Output the (x, y) coordinate of the center of the cell containing the given text.  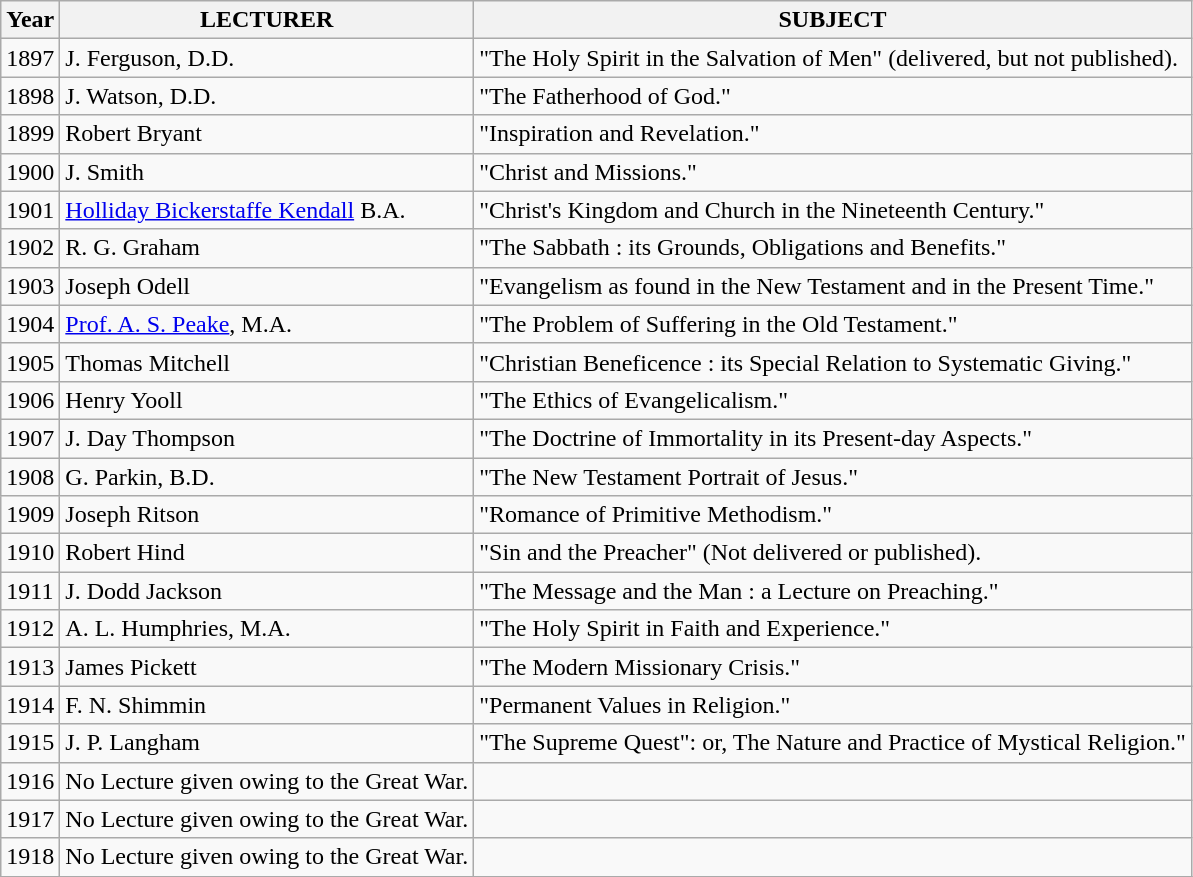
Joseph Odell (267, 286)
J. P. Langham (267, 743)
1914 (30, 705)
"Evangelism as found in the New Testament and in the Present Time." (833, 286)
1909 (30, 515)
1900 (30, 172)
J. Watson, D.D. (267, 96)
Henry Yooll (267, 400)
1904 (30, 324)
J. Dodd Jackson (267, 591)
"The Doctrine of Immortality in its Present-day Aspects." (833, 438)
1903 (30, 286)
"The Holy Spirit in the Salvation of Men" (delivered, but not published). (833, 58)
"The Modern Missionary Crisis." (833, 667)
"Permanent Values in Religion." (833, 705)
Year (30, 20)
Joseph Ritson (267, 515)
Robert Bryant (267, 134)
Prof. A. S. Peake, M.A. (267, 324)
1915 (30, 743)
1910 (30, 553)
1906 (30, 400)
"The Message and the Man : a Lecture on Preaching." (833, 591)
SUBJECT (833, 20)
J. Day Thompson (267, 438)
1911 (30, 591)
A. L. Humphries, M.A. (267, 629)
"The Problem of Suffering in the Old Testament." (833, 324)
"Romance of Primitive Methodism." (833, 515)
R. G. Graham (267, 248)
Thomas Mitchell (267, 362)
Robert Hind (267, 553)
"Christ and Missions." (833, 172)
1899 (30, 134)
1907 (30, 438)
James Pickett (267, 667)
"The Holy Spirit in Faith and Experience." (833, 629)
"Christian Beneficence : its Special Relation to Systematic Giving." (833, 362)
1908 (30, 477)
J. Smith (267, 172)
1913 (30, 667)
1916 (30, 781)
Holliday Bickerstaffe Kendall B.A. (267, 210)
"The Ethics of Evangelicalism." (833, 400)
1917 (30, 819)
1918 (30, 857)
1902 (30, 248)
"The New Testament Portrait of Jesus." (833, 477)
J. Ferguson, D.D. (267, 58)
1905 (30, 362)
LECTURER (267, 20)
"Inspiration and Revelation." (833, 134)
F. N. Shimmin (267, 705)
"Sin and the Preacher" (Not delivered or published). (833, 553)
1901 (30, 210)
1912 (30, 629)
1898 (30, 96)
1897 (30, 58)
"The Sabbath : its Grounds, Obligations and Benefits." (833, 248)
"Christ's Kingdom and Church in the Nineteenth Century." (833, 210)
G. Parkin, B.D. (267, 477)
"The Fatherhood of God." (833, 96)
"The Supreme Quest": or, The Nature and Practice of Mystical Religion." (833, 743)
